Capture the cell that displays the provided text and extract its [x, y] central coordinate. 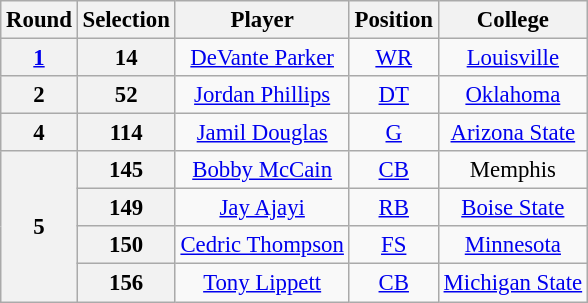
Position [394, 20]
Jordan Phillips [262, 95]
Arizona State [512, 133]
DT [394, 95]
Louisville [512, 58]
150 [126, 245]
DeVante Parker [262, 58]
Memphis [512, 170]
149 [126, 208]
Boise State [512, 208]
114 [126, 133]
WR [394, 58]
Bobby McCain [262, 170]
Round [39, 20]
RB [394, 208]
College [512, 20]
1 [39, 58]
Jay Ajayi [262, 208]
Minnesota [512, 245]
Cedric Thompson [262, 245]
Player [262, 20]
G [394, 133]
Tony Lippett [262, 283]
Jamil Douglas [262, 133]
Michigan State [512, 283]
145 [126, 170]
2 [39, 95]
52 [126, 95]
Oklahoma [512, 95]
5 [39, 226]
Selection [126, 20]
14 [126, 58]
4 [39, 133]
156 [126, 283]
FS [394, 245]
